From the cell containing the given text, extract its center point as [X, Y] coordinate. 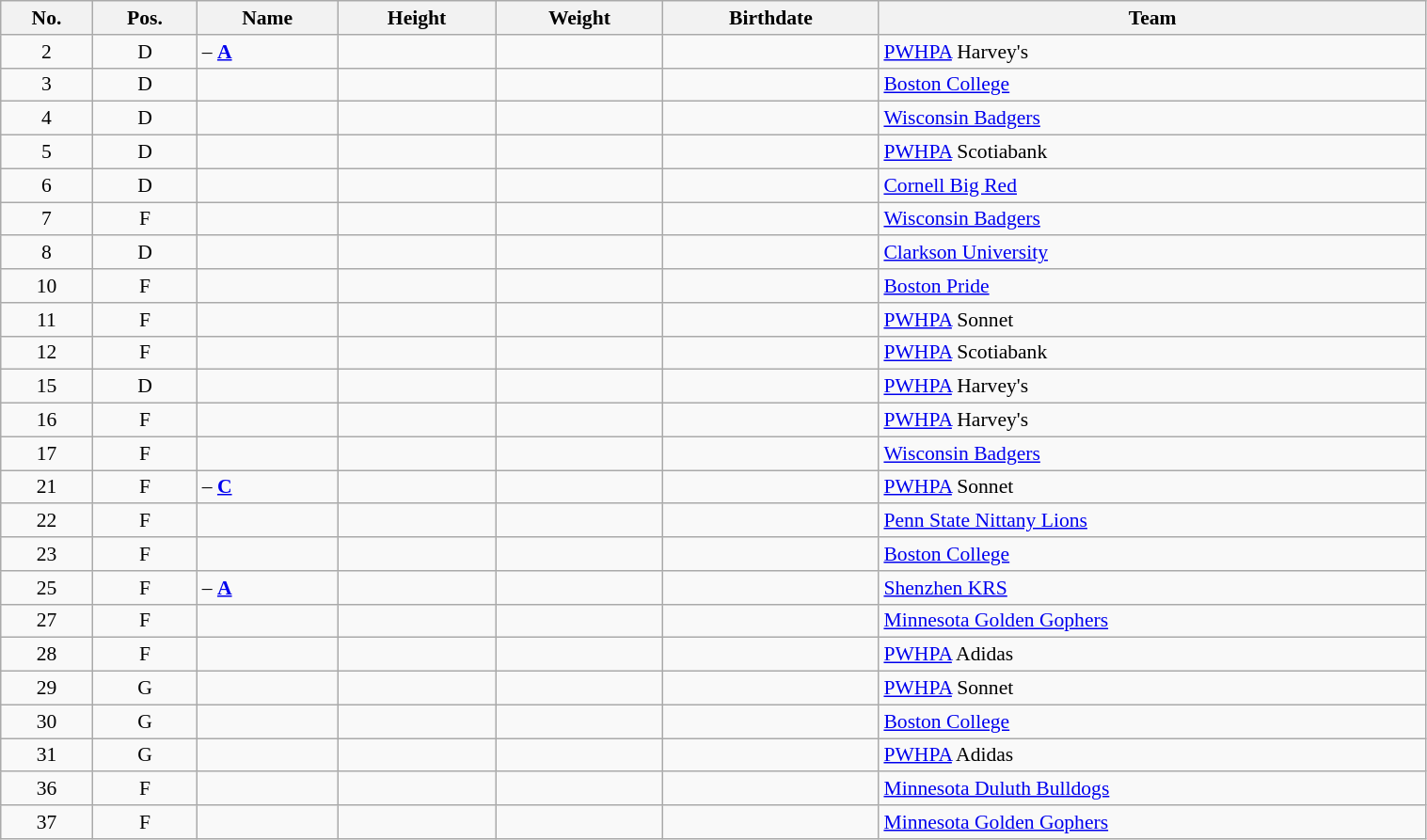
Weight [579, 18]
Pos. [145, 18]
5 [47, 152]
7 [47, 219]
22 [47, 521]
Cornell Big Red [1152, 185]
Penn State Nittany Lions [1152, 521]
36 [47, 789]
Clarkson University [1152, 253]
16 [47, 420]
No. [47, 18]
Shenzhen KRS [1152, 588]
37 [47, 822]
27 [47, 621]
12 [47, 353]
2 [47, 52]
31 [47, 755]
28 [47, 655]
23 [47, 554]
21 [47, 487]
15 [47, 387]
11 [47, 320]
Boston Pride [1152, 286]
Name [267, 18]
Team [1152, 18]
– C [267, 487]
Height [418, 18]
3 [47, 85]
25 [47, 588]
4 [47, 119]
Birthdate [770, 18]
8 [47, 253]
Minnesota Duluth Bulldogs [1152, 789]
10 [47, 286]
6 [47, 185]
17 [47, 453]
29 [47, 689]
30 [47, 721]
